Output the [X, Y] coordinate of the center of the cell containing the given text.  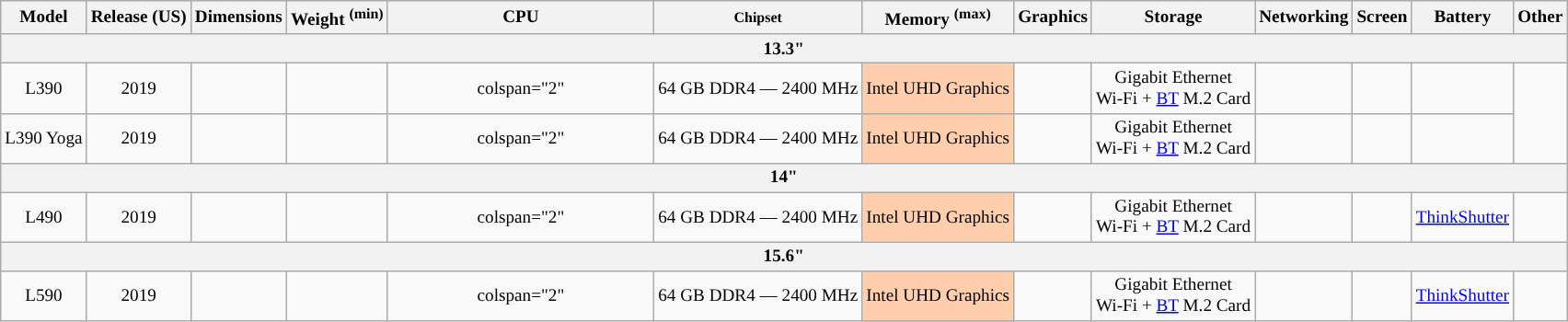
Model [44, 18]
Memory (max) [939, 18]
Graphics [1053, 18]
13.3" [784, 49]
CPU [521, 18]
Screen [1382, 18]
Networking [1304, 18]
Dimensions [238, 18]
Storage [1172, 18]
L590 [44, 295]
Chipset [758, 18]
Battery [1462, 18]
14" [784, 178]
Weight (min) [337, 18]
L490 [44, 217]
L390 [44, 88]
Release (US) [138, 18]
L390 Yoga [44, 138]
Other [1540, 18]
15.6" [784, 257]
